Detect which cell encompasses the target text, then output its (X, Y) center coordinate. 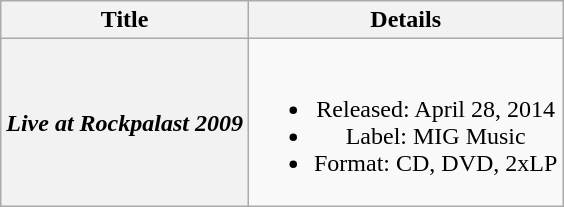
Released: April 28, 2014Label: MIG MusicFormat: CD, DVD, 2xLP (405, 122)
Live at Rockpalast 2009 (125, 122)
Details (405, 20)
Title (125, 20)
